Capture the cell that displays the provided text and extract its (x, y) central coordinate. 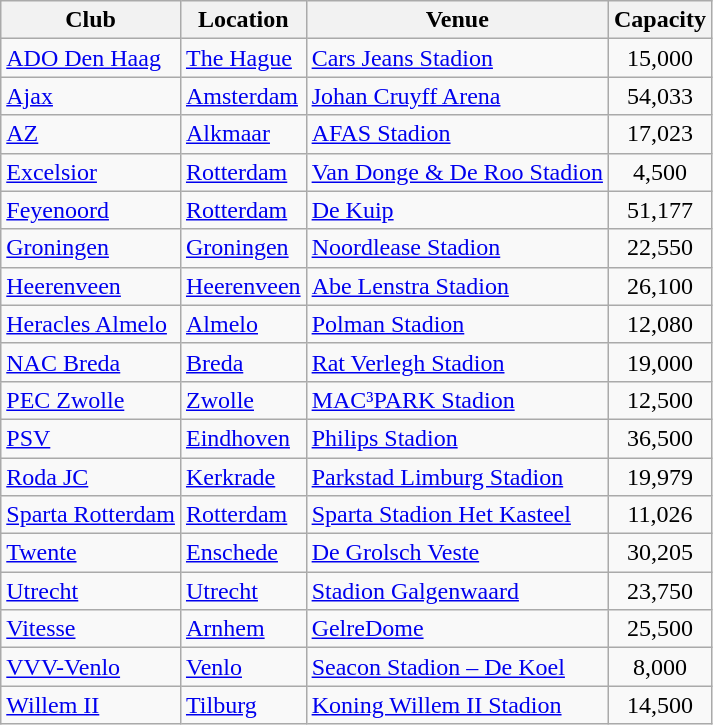
23,750 (660, 591)
Abe Lenstra Stadion (457, 286)
Roda JC (91, 477)
22,550 (660, 248)
Alkmaar (243, 134)
19,979 (660, 477)
NAC Breda (91, 362)
36,500 (660, 438)
Location (243, 20)
Noordlease Stadion (457, 248)
Cars Jeans Stadion (457, 58)
Heracles Almelo (91, 324)
PSV (91, 438)
Willem II (91, 705)
GelreDome (457, 629)
12,080 (660, 324)
AZ (91, 134)
Feyenoord (91, 210)
Parkstad Limburg Stadion (457, 477)
Venlo (243, 667)
Johan Cruyff Arena (457, 96)
Kerkrade (243, 477)
54,033 (660, 96)
Arnhem (243, 629)
Zwolle (243, 400)
25,500 (660, 629)
Seacon Stadion – De Koel (457, 667)
Ajax (91, 96)
Eindhoven (243, 438)
AFAS Stadion (457, 134)
Rat Verlegh Stadion (457, 362)
ADO Den Haag (91, 58)
The Hague (243, 58)
12,500 (660, 400)
Enschede (243, 553)
Vitesse (91, 629)
51,177 (660, 210)
PEC Zwolle (91, 400)
Breda (243, 362)
26,100 (660, 286)
19,000 (660, 362)
De Kuip (457, 210)
Sparta Rotterdam (91, 515)
Excelsior (91, 172)
Koning Willem II Stadion (457, 705)
11,026 (660, 515)
Polman Stadion (457, 324)
Club (91, 20)
8,000 (660, 667)
Stadion Galgenwaard (457, 591)
Almelo (243, 324)
17,023 (660, 134)
4,500 (660, 172)
Philips Stadion (457, 438)
Twente (91, 553)
VVV-Venlo (91, 667)
Capacity (660, 20)
Van Donge & De Roo Stadion (457, 172)
Sparta Stadion Het Kasteel (457, 515)
30,205 (660, 553)
Venue (457, 20)
15,000 (660, 58)
MAC³PARK Stadion (457, 400)
Amsterdam (243, 96)
14,500 (660, 705)
De Grolsch Veste (457, 553)
Tilburg (243, 705)
